Return (x, y) of the center of cell containing provided text 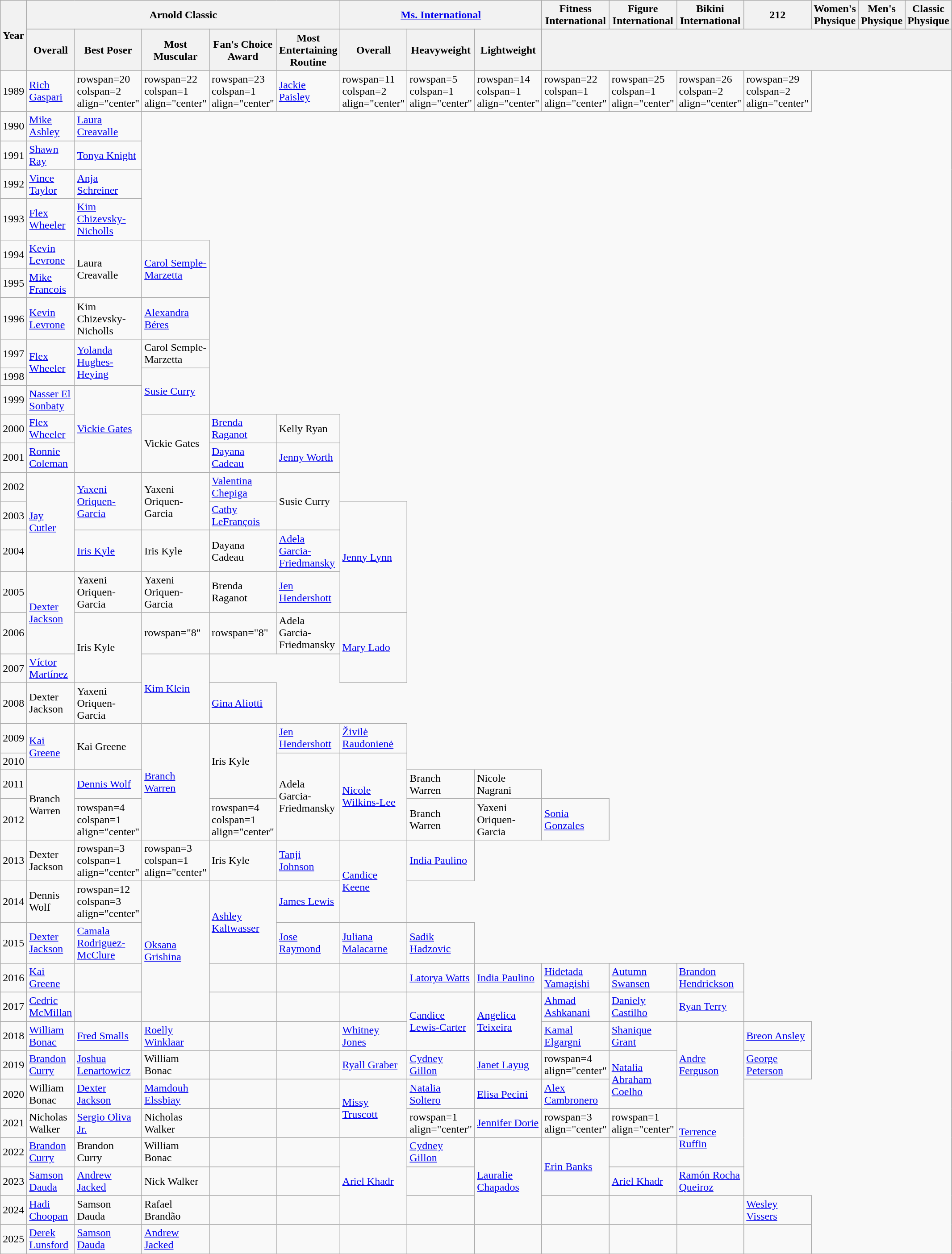
Tanji Johnson (308, 860)
1990 (13, 126)
Ahmad Ashkanani (575, 1007)
Fitness International (575, 15)
2022 (13, 1152)
rowspan=26 colspan=2 align="center" (710, 91)
rowspan=12 colspan=3 align="center" (108, 901)
1998 (13, 376)
2005 (13, 592)
Mike Ashley (51, 126)
Gina Aliotti (243, 703)
rowspan=25 colspan=1 align="center" (643, 91)
Ryall Graber (373, 1065)
George Peterson (778, 1065)
Jenny Lynn (373, 557)
Autumn Swansen (643, 978)
Most Entertaining Routine (308, 50)
1997 (13, 354)
1999 (13, 399)
Year (13, 36)
Kim Klein (176, 688)
Brandon Hendrickson (710, 978)
2020 (13, 1094)
2003 (13, 516)
Heavyweight (441, 50)
2019 (13, 1065)
2010 (13, 761)
Nicole Wilkins-Lee (373, 796)
2007 (13, 668)
rowspan=5 colspan=1 align="center" (441, 91)
212 (778, 15)
Cedric McMillan (51, 1007)
Juliana Malacarne (373, 943)
Terrence Ruffin (710, 1137)
Bikini International (710, 15)
1996 (13, 318)
Most Muscular (176, 50)
2024 (13, 1210)
2001 (13, 458)
Oksana Grishina (176, 951)
Ramón Rocha Queiroz (710, 1181)
Živilė Raudonienė (373, 738)
rowspan=3 align="center" (575, 1123)
2015 (13, 943)
Sonia Gonzales (575, 819)
Candice Keene (373, 881)
2025 (13, 1239)
Angelica Teixeira (508, 1021)
rowspan=23 colspan=1 align="center" (243, 91)
rowspan=20 colspan=2 align="center" (108, 91)
Vince Taylor (51, 184)
Ronnie Coleman (51, 458)
Erin Banks (575, 1167)
Víctor Martínez (51, 668)
2023 (13, 1181)
Alexandra Béres (176, 318)
Fred Smalls (108, 1036)
rowspan=29 colspan=2 align="center" (778, 91)
Missy Truscott (373, 1108)
Breon Ansley (778, 1036)
2002 (13, 487)
Roelly Winklaar (176, 1036)
Ashley Kaltwasser (243, 922)
1991 (13, 155)
2021 (13, 1123)
Daniely Castilho (643, 1007)
Candice Lewis-Carter (441, 1021)
Tonya Knight (108, 155)
Men's Physique (881, 15)
Nicole Nagrani (508, 784)
2009 (13, 738)
Nasser El Sonbaty (51, 399)
Jose Raymond (308, 943)
Sadik Hadzovic (441, 943)
James Lewis (308, 901)
Joshua Lenartowicz (108, 1065)
2000 (13, 429)
1989 (13, 91)
Classic Physique (928, 15)
Latorya Watts (441, 978)
Rich Gaspari (51, 91)
Lightweight (508, 50)
Fan's Choice Award (243, 50)
Nick Walker (176, 1181)
Kamal Elgargni (575, 1036)
2018 (13, 1036)
Jay Cutler (51, 522)
Andre Ferguson (710, 1065)
Derek Lunsford (51, 1239)
Rafael Brandão (176, 1210)
Shawn Ray (51, 155)
Ms. International (441, 15)
Arnold Classic (183, 15)
1994 (13, 254)
Jenny Worth (308, 458)
1995 (13, 283)
2008 (13, 703)
Elisa Pecini (508, 1094)
Natalia Soltero (441, 1094)
Kelly Ryan (308, 429)
2011 (13, 784)
Shanique Grant (643, 1036)
2006 (13, 633)
Jennifer Dorie (508, 1123)
Whitney Jones (373, 1036)
Anja Schreiner (108, 184)
Yolanda Hughes-Heying (108, 362)
Cathy LeFrançois (243, 516)
rowspan=4 align="center" (575, 1065)
Lauralie Chapados (508, 1181)
Natalia Abraham Coelho (643, 1079)
2012 (13, 819)
Camala Rodriguez-McClure (108, 943)
Mary Lado (373, 647)
2014 (13, 901)
Hidetada Yamagishi (575, 978)
rowspan=11 colspan=2 align="center" (373, 91)
Figure International (643, 15)
Sergio Oliva Jr. (108, 1123)
1992 (13, 184)
1993 (13, 219)
Mamdouh Elssbiay (176, 1094)
Alex Cambronero (575, 1094)
2013 (13, 860)
Ryan Terry (710, 1007)
Jackie Paisley (308, 91)
2016 (13, 978)
Hadi Choopan (51, 1210)
Best Poser (108, 50)
Valentina Chepiga (243, 487)
rowspan=14 colspan=1 align="center" (508, 91)
Mike Francois (51, 283)
Women's Physique (835, 15)
Wesley Vissers (778, 1210)
2004 (13, 551)
2017 (13, 1007)
Janet Layug (508, 1065)
